Determine the (X, Y) coordinate at the center of the cell enclosing the given text.  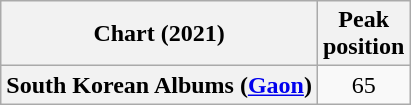
65 (363, 85)
Chart (2021) (160, 34)
Peakposition (363, 34)
South Korean Albums (Gaon) (160, 85)
